Scan for the cell matching the given text and deliver its [X, Y] coordinate at center. 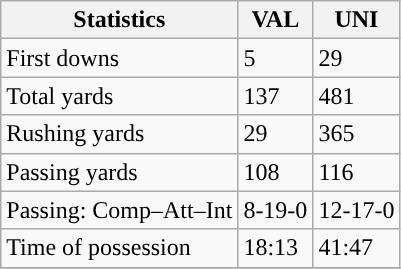
5 [276, 58]
UNI [356, 20]
108 [276, 172]
First downs [120, 58]
Passing yards [120, 172]
Time of possession [120, 248]
365 [356, 134]
116 [356, 172]
Passing: Comp–Att–Int [120, 210]
18:13 [276, 248]
VAL [276, 20]
8-19-0 [276, 210]
Total yards [120, 96]
481 [356, 96]
12-17-0 [356, 210]
41:47 [356, 248]
Rushing yards [120, 134]
Statistics [120, 20]
137 [276, 96]
